Output the [x, y] coordinate of the center of the cell containing the given text.  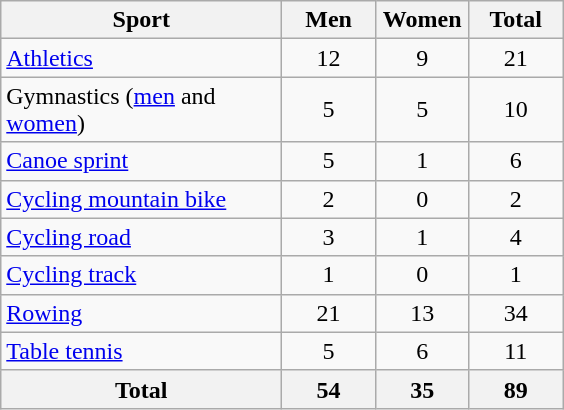
34 [516, 313]
11 [516, 351]
Sport [142, 20]
Cycling mountain bike [142, 199]
13 [422, 313]
89 [516, 389]
10 [516, 110]
4 [516, 237]
3 [329, 237]
Athletics [142, 58]
Cycling track [142, 275]
Cycling road [142, 237]
35 [422, 389]
Rowing [142, 313]
Gymnastics (men and women) [142, 110]
12 [329, 58]
9 [422, 58]
Men [329, 20]
Women [422, 20]
Canoe sprint [142, 161]
54 [329, 389]
Table tennis [142, 351]
